Locate the cell with the specified text and output its [X, Y] center coordinate. 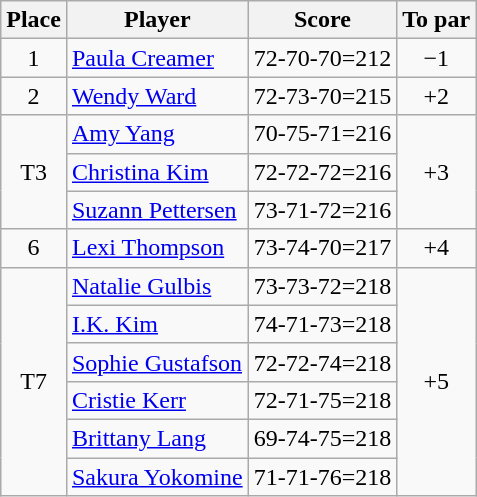
71-71-76=218 [322, 477]
Wendy Ward [157, 96]
73-71-72=216 [322, 210]
74-71-73=218 [322, 324]
Amy Yang [157, 134]
72-70-70=212 [322, 58]
+3 [436, 172]
+4 [436, 248]
72-71-75=218 [322, 400]
Natalie Gulbis [157, 286]
Player [157, 20]
1 [34, 58]
T7 [34, 381]
Score [322, 20]
72-72-72=216 [322, 172]
Place [34, 20]
Christina Kim [157, 172]
72-73-70=215 [322, 96]
+2 [436, 96]
+5 [436, 381]
Brittany Lang [157, 438]
72-72-74=218 [322, 362]
−1 [436, 58]
T3 [34, 172]
To par [436, 20]
Sophie Gustafson [157, 362]
Sakura Yokomine [157, 477]
73-74-70=217 [322, 248]
Lexi Thompson [157, 248]
Paula Creamer [157, 58]
69-74-75=218 [322, 438]
70-75-71=216 [322, 134]
6 [34, 248]
2 [34, 96]
I.K. Kim [157, 324]
Cristie Kerr [157, 400]
Suzann Pettersen [157, 210]
73-73-72=218 [322, 286]
